Extract the (X, Y) coordinate from the center of the cell holding the provided text.  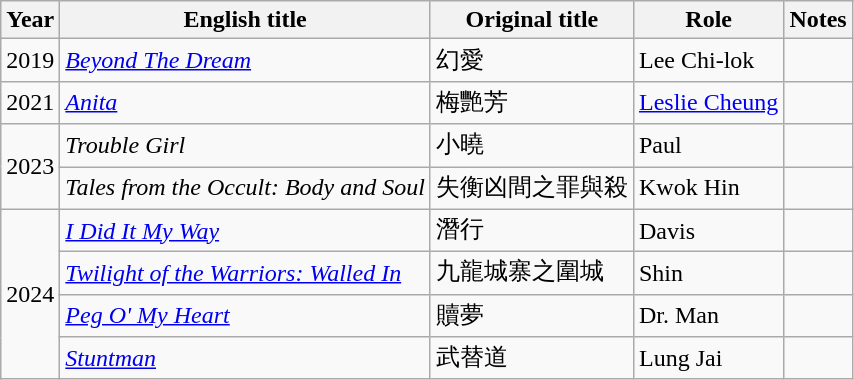
Original title (532, 20)
Lung Jai (708, 358)
Stuntman (246, 358)
Davis (708, 230)
Tales from the Occult: Body and Soul (246, 188)
武替道 (532, 358)
2019 (30, 60)
潛行 (532, 230)
Kwok Hin (708, 188)
2021 (30, 102)
Leslie Cheung (708, 102)
Peg O' My Heart (246, 316)
幻愛 (532, 60)
2023 (30, 166)
English title (246, 20)
Dr. Man (708, 316)
Role (708, 20)
Shin (708, 274)
I Did It My Way (246, 230)
梅艷芳 (532, 102)
小曉 (532, 146)
九龍城寨之圍城 (532, 274)
Anita (246, 102)
贖夢 (532, 316)
Trouble Girl (246, 146)
2024 (30, 294)
Notes (818, 20)
Twilight of the Warriors: Walled In (246, 274)
Year (30, 20)
Beyond The Dream (246, 60)
失衡凶間之罪與殺 (532, 188)
Paul (708, 146)
Lee Chi-lok (708, 60)
